Scan for the cell matching the given text and deliver its (x, y) coordinate at center. 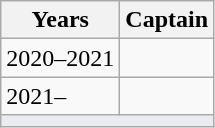
2021– (60, 96)
2020–2021 (60, 58)
Years (60, 20)
Captain (167, 20)
